Provide the (x, y) coordinate of the cell's center where the given text is located.  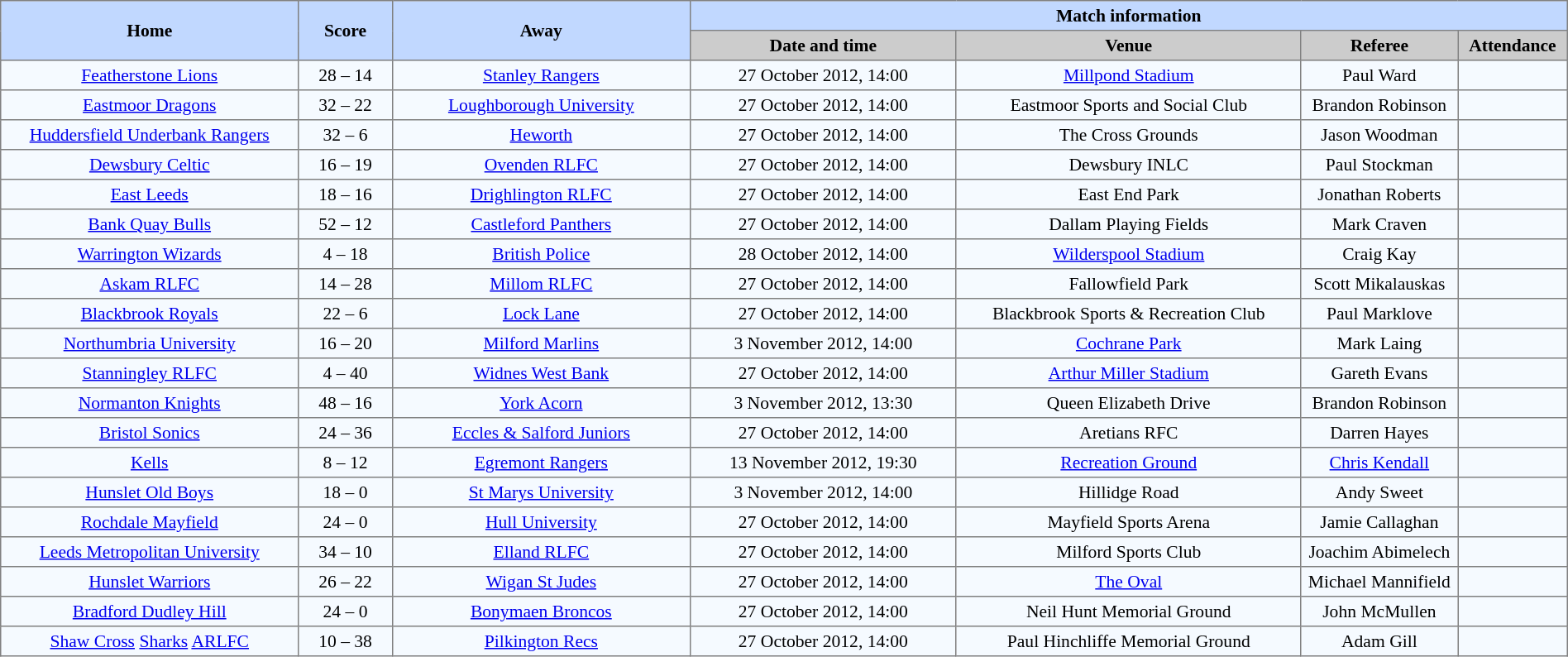
34 – 10 (346, 552)
Away (541, 31)
Egremont Rangers (541, 463)
28 – 14 (346, 75)
Warrington Wizards (150, 254)
48 – 16 (346, 403)
Kells (150, 463)
Queen Elizabeth Drive (1128, 403)
Eastmoor Sports and Social Club (1128, 105)
18 – 16 (346, 194)
Normanton Knights (150, 403)
Mark Laing (1379, 343)
Widnes West Bank (541, 373)
3 November 2012, 13:30 (823, 403)
Stanningley RLFC (150, 373)
Bank Quay Bulls (150, 224)
Mark Craven (1379, 224)
Venue (1128, 46)
Blackbrook Royals (150, 314)
Date and time (823, 46)
The Oval (1128, 582)
Loughborough University (541, 105)
Attendance (1513, 46)
Heworth (541, 135)
York Acorn (541, 403)
Eastmoor Dragons (150, 105)
Leeds Metropolitan University (150, 552)
Paul Stockman (1379, 165)
16 – 20 (346, 343)
Wilderspool Stadium (1128, 254)
52 – 12 (346, 224)
Chris Kendall (1379, 463)
Huddersfield Underbank Rangers (150, 135)
Hunslet Warriors (150, 582)
Paul Marklove (1379, 314)
16 – 19 (346, 165)
John McMullen (1379, 611)
8 – 12 (346, 463)
18 – 0 (346, 492)
Hillidge Road (1128, 492)
Northumbria University (150, 343)
British Police (541, 254)
Scott Mikalauskas (1379, 284)
Bradford Dudley Hill (150, 611)
Elland RLFC (541, 552)
Cochrane Park (1128, 343)
24 – 36 (346, 433)
4 – 40 (346, 373)
Recreation Ground (1128, 463)
East Leeds (150, 194)
Milford Marlins (541, 343)
Pilkington Recs (541, 641)
Neil Hunt Memorial Ground (1128, 611)
Dewsbury INLC (1128, 165)
4 – 18 (346, 254)
Wigan St Judes (541, 582)
Jonathan Roberts (1379, 194)
Bonymaen Broncos (541, 611)
Gareth Evans (1379, 373)
Dallam Playing Fields (1128, 224)
The Cross Grounds (1128, 135)
Castleford Panthers (541, 224)
Andy Sweet (1379, 492)
Match information (1128, 16)
13 November 2012, 19:30 (823, 463)
28 October 2012, 14:00 (823, 254)
Arthur Miller Stadium (1128, 373)
26 – 22 (346, 582)
Milford Sports Club (1128, 552)
14 – 28 (346, 284)
Jamie Callaghan (1379, 522)
Millpond Stadium (1128, 75)
Shaw Cross Sharks ARLFC (150, 641)
Home (150, 31)
22 – 6 (346, 314)
Millom RLFC (541, 284)
Aretians RFC (1128, 433)
Bristol Sonics (150, 433)
Paul Ward (1379, 75)
Joachim Abimelech (1379, 552)
Askam RLFC (150, 284)
Fallowfield Park (1128, 284)
Featherstone Lions (150, 75)
Drighlington RLFC (541, 194)
East End Park (1128, 194)
Mayfield Sports Arena (1128, 522)
Stanley Rangers (541, 75)
10 – 38 (346, 641)
Referee (1379, 46)
Score (346, 31)
Lock Lane (541, 314)
Blackbrook Sports & Recreation Club (1128, 314)
St Marys University (541, 492)
Adam Gill (1379, 641)
Ovenden RLFC (541, 165)
32 – 22 (346, 105)
32 – 6 (346, 135)
Jason Woodman (1379, 135)
Hunslet Old Boys (150, 492)
Hull University (541, 522)
Eccles & Salford Juniors (541, 433)
Paul Hinchliffe Memorial Ground (1128, 641)
Darren Hayes (1379, 433)
Michael Mannifield (1379, 582)
Rochdale Mayfield (150, 522)
Dewsbury Celtic (150, 165)
Craig Kay (1379, 254)
